For the text-containing cell, return its midpoint in [X, Y] coordinate format. 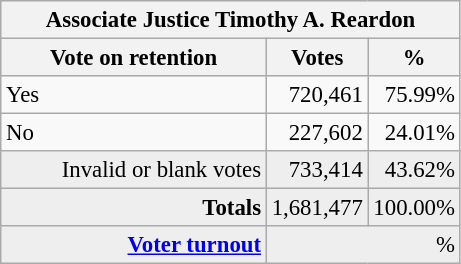
720,461 [317, 95]
Yes [134, 95]
43.62% [414, 170]
227,602 [317, 133]
Invalid or blank votes [134, 170]
Voter turnout [134, 245]
24.01% [414, 133]
Votes [317, 58]
75.99% [414, 95]
733,414 [317, 170]
100.00% [414, 208]
Associate Justice Timothy A. Reardon [231, 20]
No [134, 133]
1,681,477 [317, 208]
Totals [134, 208]
Vote on retention [134, 58]
